Determine the (X, Y) coordinate at the center of the cell enclosing the given text.  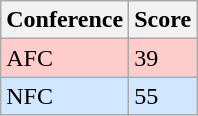
Conference (65, 20)
Score (163, 20)
55 (163, 96)
AFC (65, 58)
39 (163, 58)
NFC (65, 96)
